Pinpoint the cell where the given text exists, returning its [X, Y] midpoint coordinate. 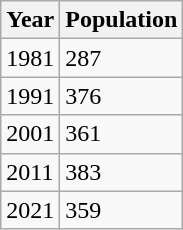
2011 [30, 172]
Year [30, 20]
359 [122, 210]
1991 [30, 96]
2021 [30, 210]
1981 [30, 58]
287 [122, 58]
383 [122, 172]
361 [122, 134]
2001 [30, 134]
Population [122, 20]
376 [122, 96]
